Search for the cell housing the specified text and yield its [x, y] center coordinate. 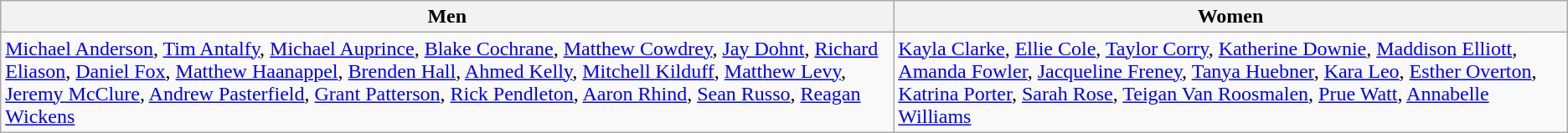
Men [447, 17]
Women [1230, 17]
